Determine the [x, y] coordinate at the center of the cell enclosing the given text.  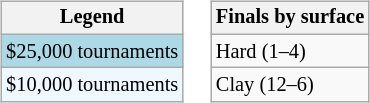
Hard (1–4) [290, 51]
Legend [92, 18]
$10,000 tournaments [92, 85]
$25,000 tournaments [92, 51]
Clay (12–6) [290, 85]
Finals by surface [290, 18]
